Identify which cell holds the provided text, then report its (X, Y) central coordinate. 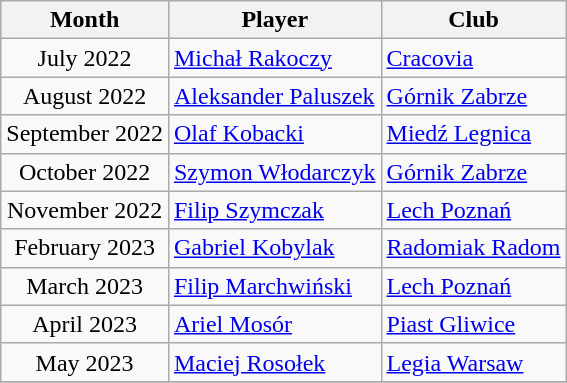
Olaf Kobacki (274, 134)
July 2022 (85, 58)
Filip Szymczak (274, 210)
September 2022 (85, 134)
Radomiak Radom (474, 248)
Miedź Legnica (474, 134)
March 2023 (85, 286)
November 2022 (85, 210)
Aleksander Paluszek (274, 96)
May 2023 (85, 362)
August 2022 (85, 96)
Ariel Mosór (274, 324)
Legia Warsaw (474, 362)
Maciej Rosołek (274, 362)
Michał Rakoczy (274, 58)
Club (474, 20)
Player (274, 20)
Filip Marchwiński (274, 286)
Cracovia (474, 58)
Piast Gliwice (474, 324)
October 2022 (85, 172)
Month (85, 20)
April 2023 (85, 324)
Szymon Włodarczyk (274, 172)
February 2023 (85, 248)
Gabriel Kobylak (274, 248)
